Extract the (X, Y) coordinate from the center of the cell holding the provided text.  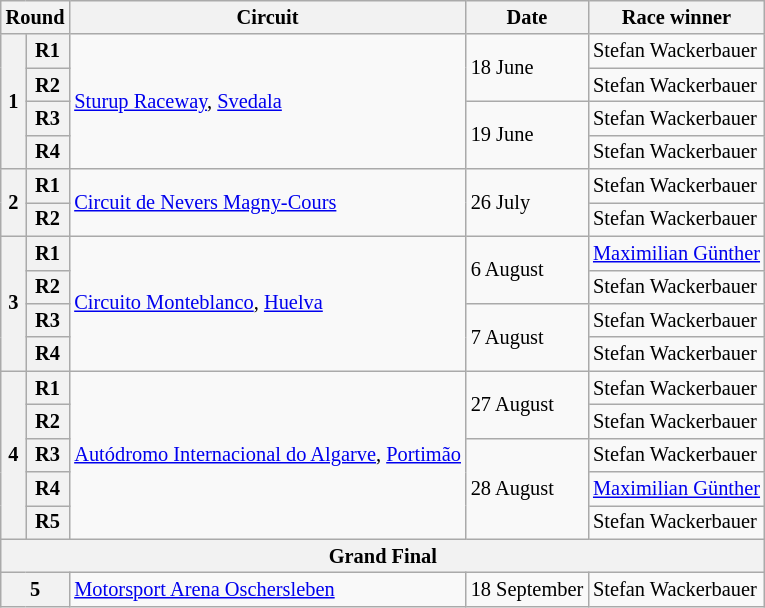
Grand Final (383, 556)
Race winner (676, 17)
18 June (527, 68)
5 (36, 589)
28 August (527, 488)
6 August (527, 270)
Circuito Monteblanco, Huelva (267, 304)
Circuit de Nevers Magny-Cours (267, 202)
18 September (527, 589)
19 June (527, 134)
Autódromo Internacional do Algarve, Portimão (267, 455)
26 July (527, 202)
Date (527, 17)
4 (14, 455)
27 August (527, 404)
2 (14, 202)
Circuit (267, 17)
Motorsport Arena Oschersleben (267, 589)
1 (14, 102)
Sturup Raceway, Svedala (267, 102)
3 (14, 304)
Round (36, 17)
7 August (527, 336)
R5 (48, 522)
